Search for the cell housing the specified text and yield its (x, y) center coordinate. 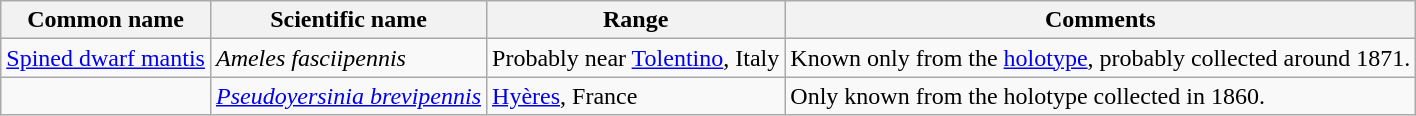
Spined dwarf mantis (106, 58)
Only known from the holotype collected in 1860. (1100, 96)
Ameles fasciipennis (348, 58)
Range (636, 20)
Probably near Tolentino, Italy (636, 58)
Pseudoyersinia brevipennis (348, 96)
Hyères, France (636, 96)
Scientific name (348, 20)
Comments (1100, 20)
Known only from the holotype, probably collected around 1871. (1100, 58)
Common name (106, 20)
